Extract the (X, Y) coordinate from the center of the cell holding the provided text.  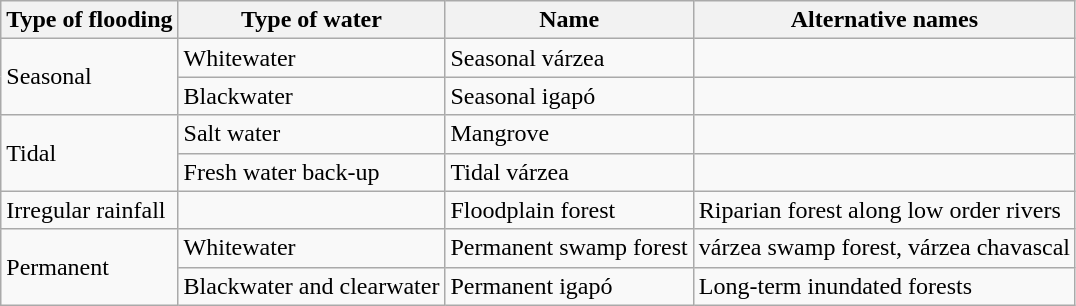
Seasonal várzea (569, 58)
Tidal várzea (569, 172)
Permanent igapó (569, 286)
Seasonal (90, 77)
Floodplain forest (569, 210)
Permanent swamp forest (569, 248)
Irregular rainfall (90, 210)
Fresh water back-up (312, 172)
Type of water (312, 20)
Type of flooding (90, 20)
Name (569, 20)
Blackwater and clearwater (312, 286)
Long-term inundated forests (884, 286)
Seasonal igapó (569, 96)
várzea swamp forest, várzea chavascal (884, 248)
Alternative names (884, 20)
Salt water (312, 134)
Permanent (90, 267)
Riparian forest along low order rivers (884, 210)
Blackwater (312, 96)
Tidal (90, 153)
Mangrove (569, 134)
